Output the (X, Y) coordinate of the center of the cell containing the given text.  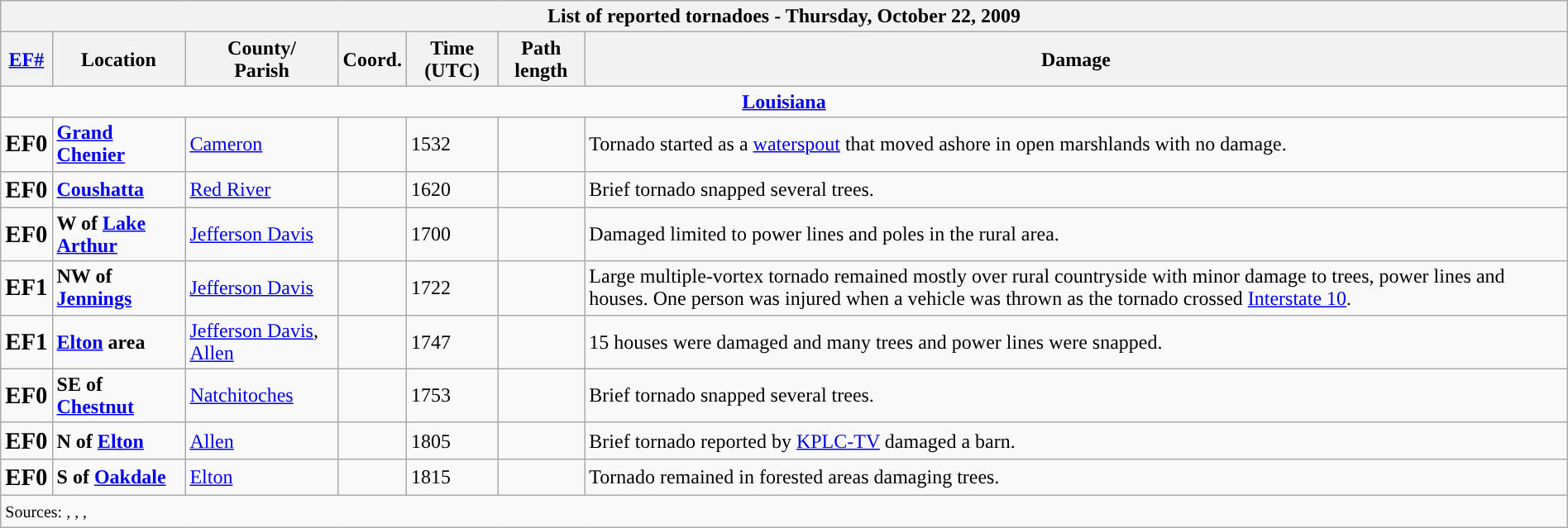
Brief tornado reported by KPLC-TV damaged a barn. (1076, 440)
1620 (452, 189)
Natchitoches (261, 395)
Elton area (119, 342)
Allen (261, 440)
EF# (26, 59)
Louisiana (784, 102)
Cameron (261, 144)
SE of Chestnut (119, 395)
Coushatta (119, 189)
List of reported tornadoes - Thursday, October 22, 2009 (784, 17)
Grand Chenier (119, 144)
County/Parish (261, 59)
Jefferson Davis, Allen (261, 342)
Location (119, 59)
Damaged limited to power lines and poles in the rural area. (1076, 235)
Coord. (372, 59)
Red River (261, 189)
Elton (261, 477)
Time (UTC) (452, 59)
1815 (452, 477)
Tornado started as a waterspout that moved ashore in open marshlands with no damage. (1076, 144)
NW of Jennings (119, 288)
W of Lake Arthur (119, 235)
Damage (1076, 59)
Path length (541, 59)
1805 (452, 440)
1753 (452, 395)
1747 (452, 342)
Tornado remained in forested areas damaging trees. (1076, 477)
1722 (452, 288)
15 houses were damaged and many trees and power lines were snapped. (1076, 342)
S of Oakdale (119, 477)
Sources: , , , (784, 511)
1532 (452, 144)
N of Elton (119, 440)
1700 (452, 235)
